Capture the cell that displays the provided text and extract its (x, y) central coordinate. 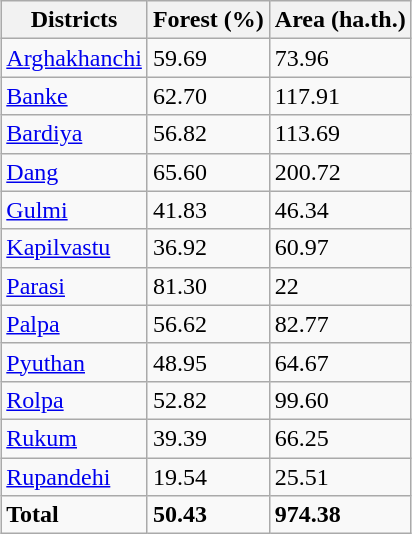
56.82 (208, 134)
Rolpa (74, 400)
Total (74, 515)
62.70 (208, 96)
99.60 (340, 400)
Area (ha.th.) (340, 20)
60.97 (340, 248)
25.51 (340, 477)
56.62 (208, 324)
Bardiya (74, 134)
Parasi (74, 286)
65.60 (208, 172)
Palpa (74, 324)
Gulmi (74, 210)
73.96 (340, 58)
48.95 (208, 362)
36.92 (208, 248)
81.30 (208, 286)
113.69 (340, 134)
66.25 (340, 438)
Kapilvastu (74, 248)
Pyuthan (74, 362)
46.34 (340, 210)
Banke (74, 96)
117.91 (340, 96)
19.54 (208, 477)
52.82 (208, 400)
59.69 (208, 58)
Dang (74, 172)
Arghakhanchi (74, 58)
50.43 (208, 515)
Rukum (74, 438)
200.72 (340, 172)
39.39 (208, 438)
Rupandehi (74, 477)
41.83 (208, 210)
82.77 (340, 324)
64.67 (340, 362)
22 (340, 286)
Districts (74, 20)
974.38 (340, 515)
Forest (%) (208, 20)
